Pinpoint the cell where the given text exists, returning its (X, Y) midpoint coordinate. 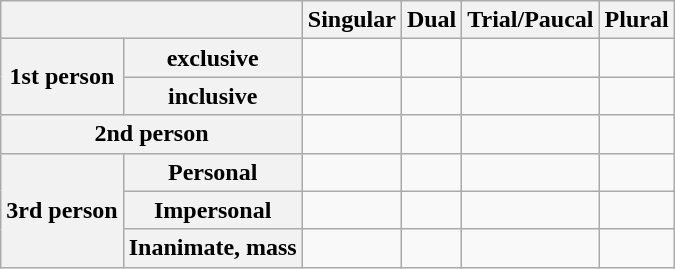
Impersonal (212, 210)
3rd person (62, 210)
Singular (352, 20)
inclusive (212, 96)
Inanimate, mass (212, 248)
Personal (212, 172)
Dual (431, 20)
2nd person (152, 134)
Trial/Paucal (530, 20)
Plural (636, 20)
1st person (62, 77)
exclusive (212, 58)
